Return the (X, Y) coordinate for the center point of the cell that contains the specified text.  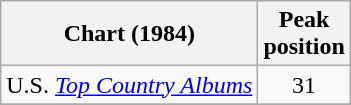
U.S. Top Country Albums (130, 85)
Chart (1984) (130, 34)
Peakposition (304, 34)
31 (304, 85)
